Locate the cell with the specified text and output its (X, Y) center coordinate. 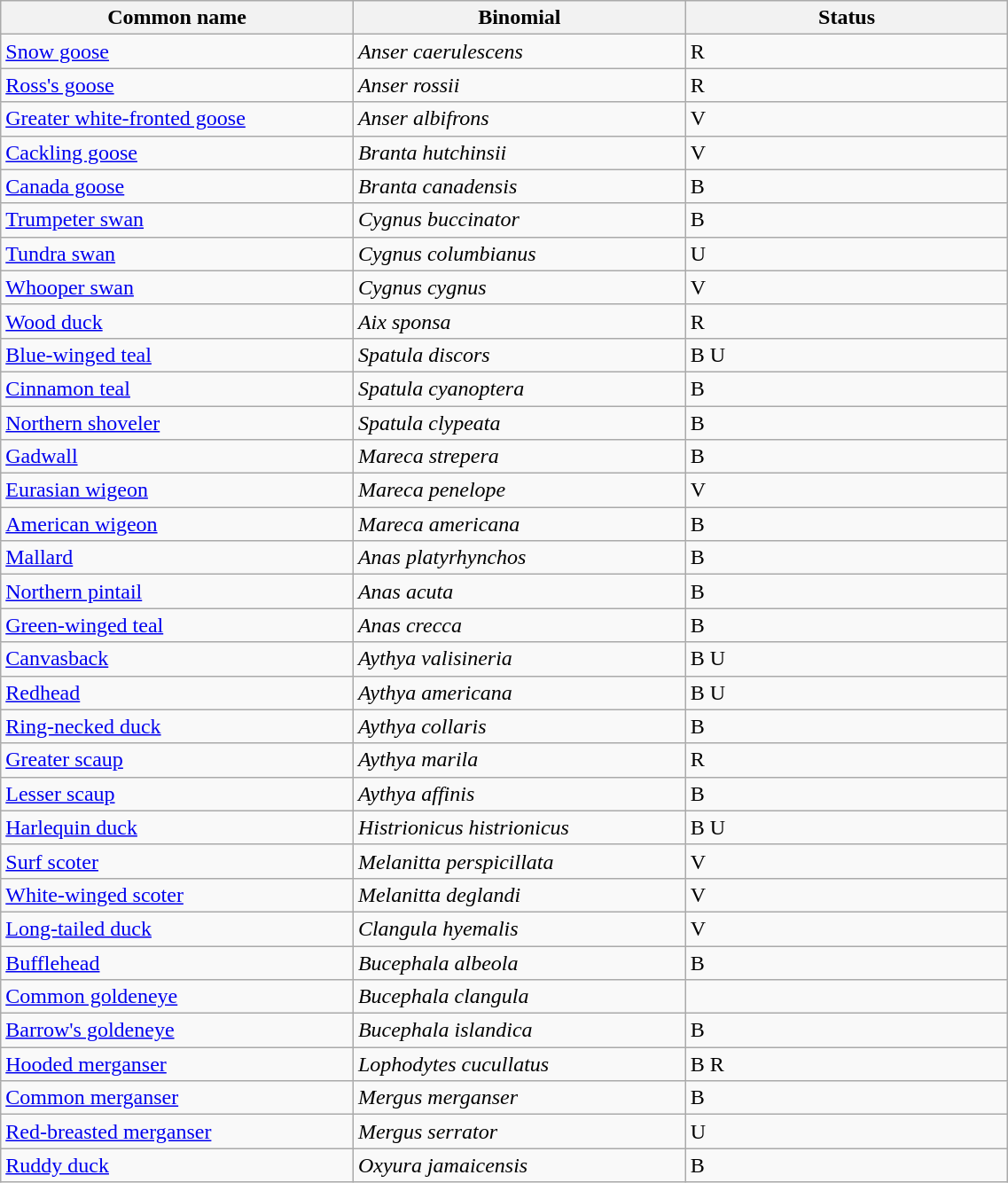
Surf scoter (177, 861)
Red-breasted merganser (177, 1132)
Mareca penelope (520, 490)
Greater white-fronted goose (177, 119)
Binomial (520, 18)
Northern shoveler (177, 423)
Branta hutchinsii (520, 153)
Anser caerulescens (520, 51)
Bucephala islandica (520, 1030)
Cygnus cygnus (520, 287)
Anas platyrhynchos (520, 558)
Oxyura jamaicensis (520, 1165)
Histrionicus histrionicus (520, 827)
Aythya affinis (520, 794)
Cygnus buccinator (520, 220)
Aix sponsa (520, 321)
Greater scaup (177, 760)
Ruddy duck (177, 1165)
Barrow's goldeneye (177, 1030)
Trumpeter swan (177, 220)
Ring-necked duck (177, 726)
Status (847, 18)
Canada goose (177, 186)
Mallard (177, 558)
Lophodytes cucullatus (520, 1064)
Eurasian wigeon (177, 490)
American wigeon (177, 524)
Canvasback (177, 659)
Ross's goose (177, 85)
Anser rossii (520, 85)
Lesser scaup (177, 794)
Bucephala albeola (520, 962)
Gadwall (177, 457)
Wood duck (177, 321)
Long-tailed duck (177, 928)
Spatula clypeata (520, 423)
Cygnus columbianus (520, 254)
Common goldeneye (177, 997)
Common name (177, 18)
Aythya valisineria (520, 659)
Common merganser (177, 1098)
Green-winged teal (177, 625)
Redhead (177, 693)
Mareca strepera (520, 457)
Hooded merganser (177, 1064)
Branta canadensis (520, 186)
White-winged scoter (177, 895)
Cinnamon teal (177, 388)
Clangula hyemalis (520, 928)
Melanitta deglandi (520, 895)
Bucephala clangula (520, 997)
Cackling goose (177, 153)
Blue-winged teal (177, 355)
Aythya marila (520, 760)
Spatula discors (520, 355)
Bufflehead (177, 962)
Whooper swan (177, 287)
Aythya collaris (520, 726)
Northern pintail (177, 591)
Spatula cyanoptera (520, 388)
Anas crecca (520, 625)
Mergus merganser (520, 1098)
Mareca americana (520, 524)
Aythya americana (520, 693)
Melanitta perspicillata (520, 861)
Anser albifrons (520, 119)
Anas acuta (520, 591)
Mergus serrator (520, 1132)
Harlequin duck (177, 827)
Snow goose (177, 51)
Tundra swan (177, 254)
B R (847, 1064)
